Provide the (X, Y) coordinate of the cell's center where the given text is located.  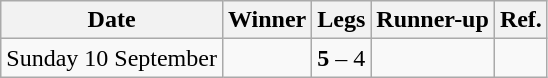
Sunday 10 September (112, 58)
Runner-up (433, 20)
Ref. (520, 20)
Winner (266, 20)
5 – 4 (342, 58)
Legs (342, 20)
Date (112, 20)
